Detect which cell encompasses the target text, then output its (X, Y) center coordinate. 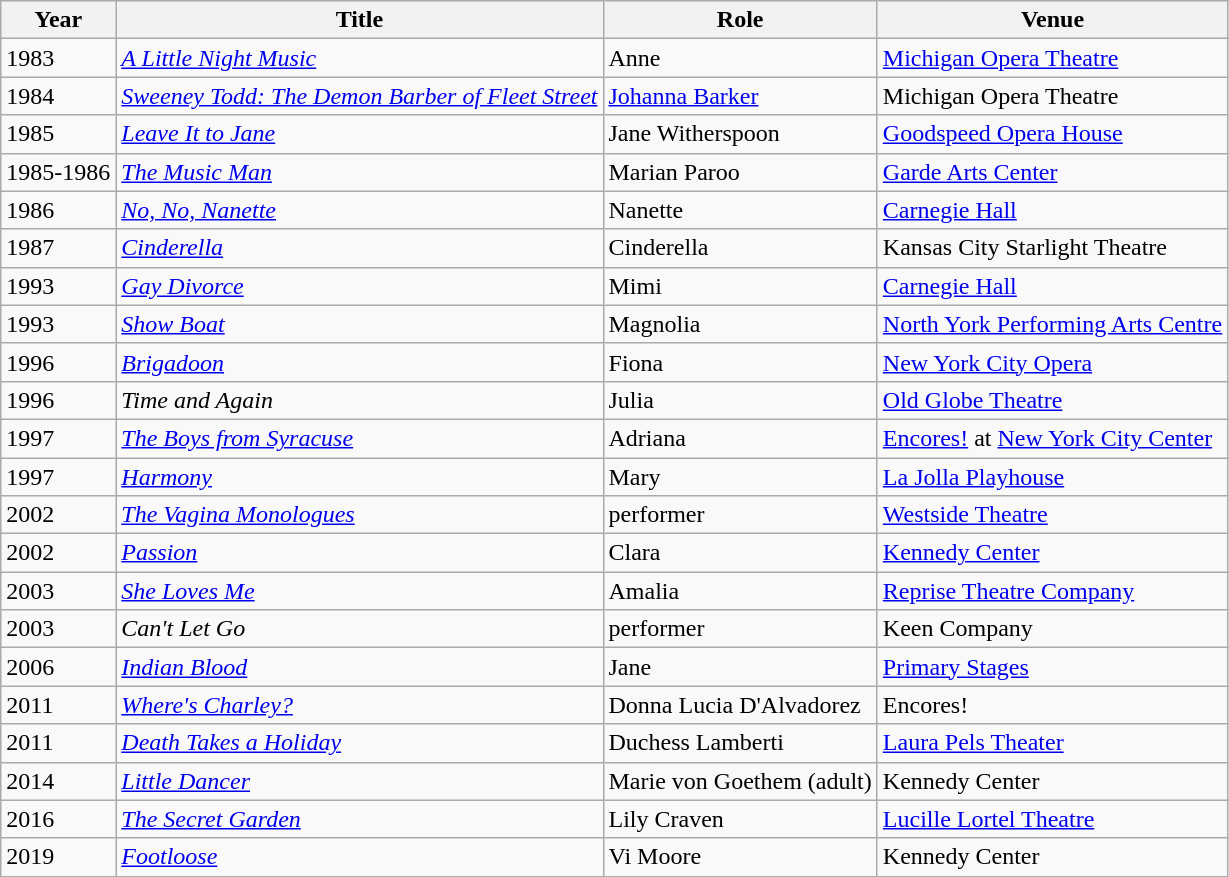
Garde Arts Center (1052, 172)
Fiona (740, 362)
Julia (740, 400)
Kansas City Starlight Theatre (1052, 248)
Old Globe Theatre (1052, 400)
Lily Craven (740, 819)
Mary (740, 477)
Nanette (740, 210)
The Secret Garden (360, 819)
She Loves Me (360, 591)
Marian Paroo (740, 172)
Gay Divorce (360, 286)
Vi Moore (740, 857)
Encores! at New York City Center (1052, 438)
Sweeney Todd: The Demon Barber of Fleet Street (360, 96)
Can't Let Go (360, 629)
Footloose (360, 857)
1987 (58, 248)
Time and Again (360, 400)
Brigadoon (360, 362)
Jane Witherspoon (740, 134)
2006 (58, 667)
Amalia (740, 591)
Lucille Lortel Theatre (1052, 819)
Indian Blood (360, 667)
2019 (58, 857)
1985 (58, 134)
New York City Opera (1052, 362)
Where's Charley? (360, 705)
Primary Stages (1052, 667)
La Jolla Playhouse (1052, 477)
Harmony (360, 477)
No, No, Nanette (360, 210)
Duchess Lamberti (740, 743)
1985-1986 (58, 172)
1984 (58, 96)
Role (740, 20)
Adriana (740, 438)
Johanna Barker (740, 96)
2014 (58, 781)
The Music Man (360, 172)
Title (360, 20)
Marie von Goethem (adult) (740, 781)
Jane (740, 667)
North York Performing Arts Centre (1052, 324)
Passion (360, 553)
The Vagina Monologues (360, 515)
Keen Company (1052, 629)
2016 (58, 819)
The Boys from Syracuse (360, 438)
Show Boat (360, 324)
Encores! (1052, 705)
Clara (740, 553)
Venue (1052, 20)
Westside Theatre (1052, 515)
Reprise Theatre Company (1052, 591)
1986 (58, 210)
Laura Pels Theater (1052, 743)
Death Takes a Holiday (360, 743)
Magnolia (740, 324)
Little Dancer (360, 781)
1983 (58, 58)
Anne (740, 58)
Year (58, 20)
Leave It to Jane (360, 134)
Goodspeed Opera House (1052, 134)
A Little Night Music (360, 58)
Mimi (740, 286)
Donna Lucia D'Alvadorez (740, 705)
